Search for the cell housing the specified text and yield its [X, Y] center coordinate. 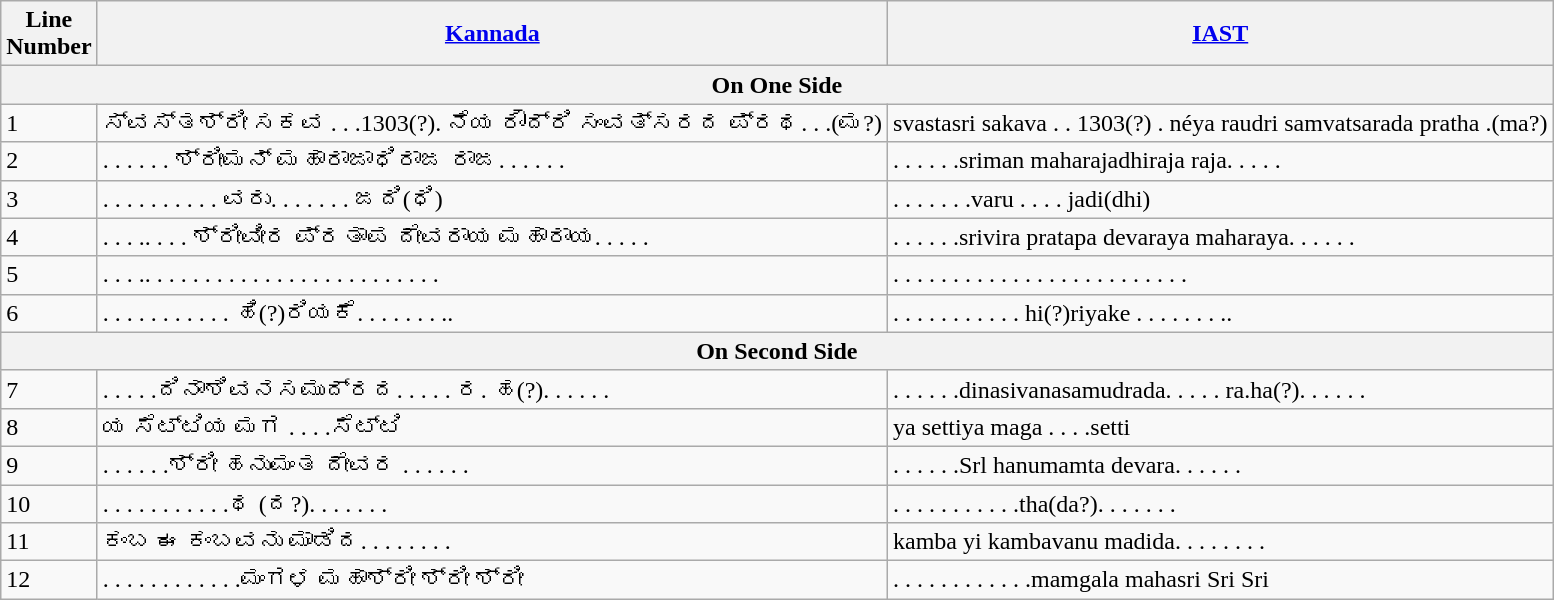
ಯ ಸೆಟ್ಟಿಯ ಮಗ . . . .ಸೆಟ್ಟಿ [492, 427]
. . . . .ದಿನಾಶಿವನಸಮುದ್ರದ. . . . . ರ. ಹ(?). . . . . . [492, 389]
. . . . . .sriman maharajadhiraja raja. . . . . [1220, 161]
. . . . . . . . . . . . . . . . . . . . . . . . . [1220, 275]
9 [49, 465]
. . . .. . . . . . . . . . . . . . . . . . . . . . . . . [492, 275]
. . . . . .Srl hanumamta devara. . . . . . [1220, 465]
. . . .. . . . ಶ್ರೀವೀರ ಪ್ರತಾಪ ದೇವರಾಯ ಮಹಾರಾಯ. . . . . [492, 237]
. . . . . . . . . . ವರು. . . . . . . ಜದಿ(ಧಿ) [492, 199]
kamba yi kambavanu madida. . . . . . . . [1220, 542]
On One Side [777, 85]
. . . . . . ಶ್ರೀಮನ್ ಮಹಾರಾಜಾಧಿರಾಜ ರಾಜ. . . . . . [492, 161]
. . . . . . . . . . . ಹಿ(?)ರಿಯಕೆ. . . . . . . .. [492, 313]
. . . . . . . . . . . .ಮಂಗಳ ಮಹಾಶ್ರೀ ಶ್ರೀ ಶ್ರೀ [492, 580]
. . . . . .srivira pratapa devaraya maharaya. . . . . . [1220, 237]
ya settiya maga . . . .setti [1220, 427]
Kannada [492, 34]
. . . . . . . . . . . .mamgala mahasri Sri Sri [1220, 580]
svastasri sakava . . 1303(?) . néya raudri samvatsarada pratha .(ma?) [1220, 123]
. . . . . . .varu . . . . jadi(dhi) [1220, 199]
8 [49, 427]
7 [49, 389]
. . . . . . . . . . . hi(?)riyake . . . . . . . .. [1220, 313]
. . . . . .ಶ್ರೀ ಹನುಮಂತ ದೇವರ . . . . . . [492, 465]
12 [49, 580]
. . . . . . . . . . .ಥ (ದ?). . . . . . . [492, 503]
1 [49, 123]
IAST [1220, 34]
. . . . . .dinasivanasamudrada. . . . . ra.ha(?). . . . . . [1220, 389]
5 [49, 275]
4 [49, 237]
6 [49, 313]
3 [49, 199]
On Second Side [777, 351]
ಕಂಬ ಈ ಕಂಬವನು ಮಾಡಿದ. . . . . . . . [492, 542]
LineNumber [49, 34]
11 [49, 542]
. . . . . . . . . . .tha(da?). . . . . . . [1220, 503]
2 [49, 161]
ಸ್ವಸ್ತಶ್ರೀ ಸಕವ . . .1303(?). ನೆಯ ರೌದ್ರಿ ಸಂವತ್ಸರದ ಪ್ರಥ. . .(ಮ?) [492, 123]
10 [49, 503]
